Provide the (x, y) coordinate of the cell's center where the given text is located.  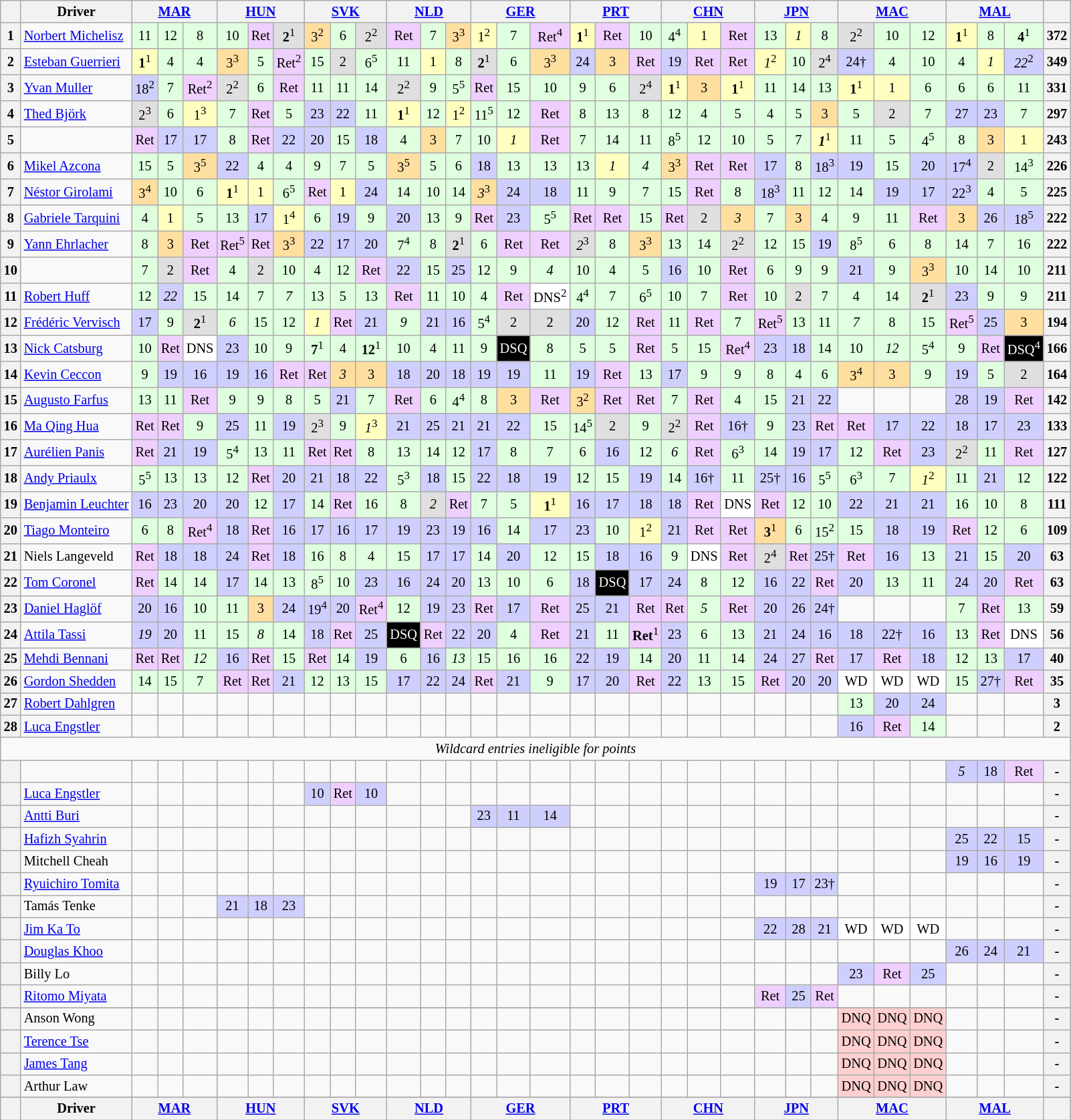
DSQ4 (1024, 347)
Nick Catsburg (76, 347)
Anson Wong (76, 1018)
Yvan Muller (76, 88)
53 (403, 478)
Esteban Guerrieri (76, 61)
Gabriele Tarquini (76, 218)
145 (583, 426)
27† (991, 682)
142 (1057, 400)
23† (824, 883)
243 (1057, 140)
74 (403, 245)
DNS2 (550, 297)
Andy Priaulx (76, 478)
Arthur Law (76, 1086)
109 (1057, 531)
Ritomo Miyata (76, 996)
Wildcard entries ineligible for points (535, 749)
Ma Qing Hua (76, 426)
Norbert Michelisz (76, 36)
Niels Langeveld (76, 556)
40 (1057, 659)
Mitchell Cheah (76, 861)
Robert Dahlgren (76, 704)
Gordon Shedden (76, 682)
Tamás Tenke (76, 906)
331 (1057, 88)
Douglas Khoo (76, 951)
143 (1024, 166)
Ret1 (646, 635)
41 (1024, 36)
Daniel Haglöf (76, 608)
Hafizh Syahrin (76, 839)
174 (961, 166)
152 (824, 531)
127 (1057, 452)
111 (1057, 504)
372 (1057, 36)
59 (1057, 608)
Aurélien Panis (76, 452)
45 (928, 140)
James Tang (76, 1064)
297 (1057, 114)
Robert Huff (76, 297)
31 (770, 531)
122 (1057, 478)
Frédéric Vervisch (76, 322)
115 (484, 114)
Benjamin Leuchter (76, 504)
Ryuichiro Tomita (76, 883)
56 (1057, 635)
Thed Björk (76, 114)
Yann Ehrlacher (76, 245)
71 (317, 347)
121 (371, 347)
226 (1057, 166)
349 (1057, 61)
223 (961, 192)
164 (1057, 374)
166 (1057, 347)
Augusto Farfus (76, 400)
Mehdi Bennani (76, 659)
Kevin Ceccon (76, 374)
Terence Tse (76, 1041)
Billy Lo (76, 974)
22† (892, 635)
Tiago Monteiro (76, 531)
Attila Tassi (76, 635)
Mikel Azcona (76, 166)
185 (1024, 218)
225 (1057, 192)
Néstor Girolami (76, 192)
Tom Coronel (76, 583)
Antti Buri (76, 816)
Jim Ka To (76, 929)
133 (1057, 426)
182 (144, 88)
